Locate the cell with the specified text and output its [X, Y] center coordinate. 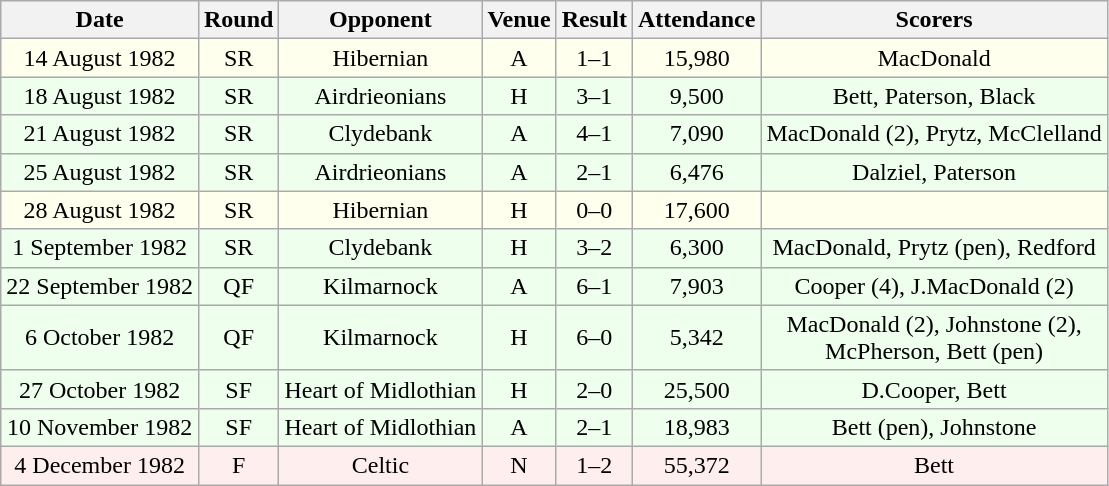
1–2 [594, 465]
25,500 [697, 389]
6–0 [594, 338]
28 August 1982 [100, 210]
6,476 [697, 172]
7,090 [697, 134]
6,300 [697, 248]
10 November 1982 [100, 427]
Opponent [380, 20]
0–0 [594, 210]
Dalziel, Paterson [934, 172]
Venue [519, 20]
17,600 [697, 210]
14 August 1982 [100, 58]
27 October 1982 [100, 389]
MacDonald, Prytz (pen), Redford [934, 248]
6–1 [594, 286]
18 August 1982 [100, 96]
3–2 [594, 248]
21 August 1982 [100, 134]
N [519, 465]
Scorers [934, 20]
Result [594, 20]
Date [100, 20]
1–1 [594, 58]
Bett (pen), Johnstone [934, 427]
MacDonald (2), Johnstone (2),McPherson, Bett (pen) [934, 338]
Round [238, 20]
7,903 [697, 286]
D.Cooper, Bett [934, 389]
4–1 [594, 134]
Cooper (4), J.MacDonald (2) [934, 286]
2–0 [594, 389]
Bett, Paterson, Black [934, 96]
6 October 1982 [100, 338]
22 September 1982 [100, 286]
F [238, 465]
15,980 [697, 58]
MacDonald (2), Prytz, McClelland [934, 134]
1 September 1982 [100, 248]
9,500 [697, 96]
18,983 [697, 427]
25 August 1982 [100, 172]
55,372 [697, 465]
MacDonald [934, 58]
Celtic [380, 465]
4 December 1982 [100, 465]
5,342 [697, 338]
Bett [934, 465]
Attendance [697, 20]
3–1 [594, 96]
